Locate the cell with the specified text and output its (X, Y) center coordinate. 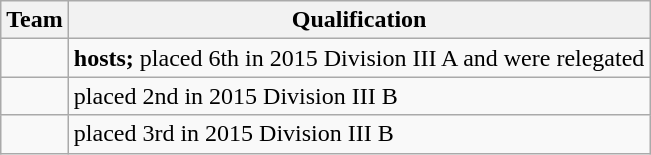
hosts; placed 6th in 2015 Division III A and were relegated (359, 58)
placed 3rd in 2015 Division III B (359, 134)
Team (35, 20)
placed 2nd in 2015 Division III B (359, 96)
Qualification (359, 20)
